Return the (x, y) coordinate for the center point of the cell that contains the specified text.  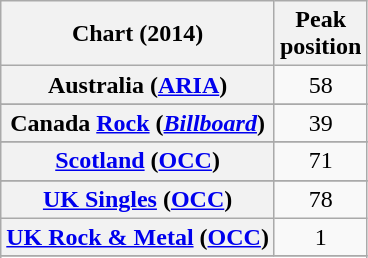
Scotland (OCC) (138, 161)
Chart (2014) (138, 34)
Australia (ARIA) (138, 85)
Peakposition (320, 34)
71 (320, 161)
UK Singles (OCC) (138, 199)
1 (320, 237)
58 (320, 85)
78 (320, 199)
UK Rock & Metal (OCC) (138, 237)
Canada Rock (Billboard) (138, 123)
39 (320, 123)
